Search for the cell housing the specified text and yield its (X, Y) center coordinate. 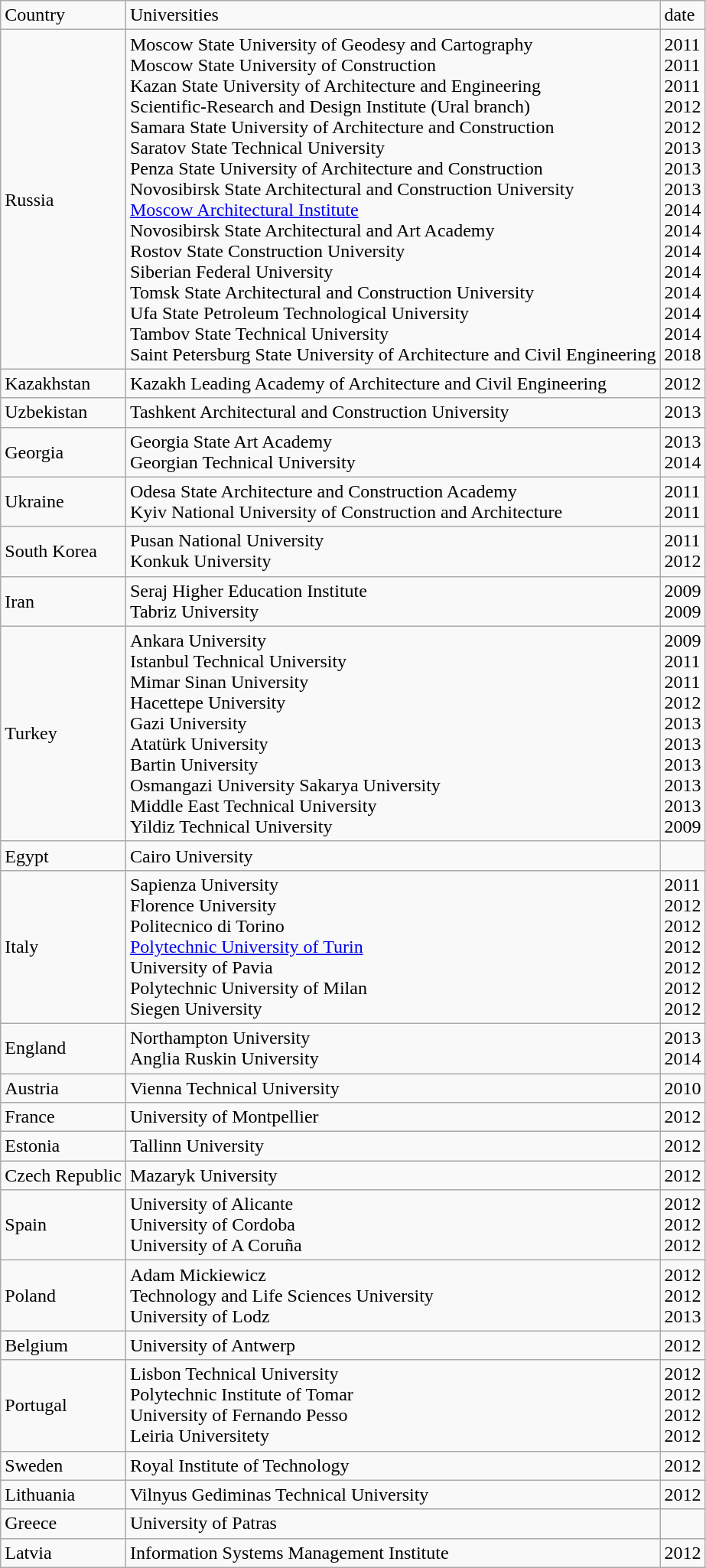
University of AlicanteUniversity of CordobaUniversity of A Coruña (392, 1225)
University of Patras (392, 1524)
Belgium (63, 1345)
Iran (63, 601)
Information Systems Management Institute (392, 1553)
2011201120112012201220132013201320142014201420142014201420142018 (682, 199)
Royal Institute of Technology (392, 1465)
20092009 (682, 601)
date (682, 15)
20112011 (682, 502)
Russia (63, 199)
Egypt (63, 856)
2013 (682, 412)
Kazakh Leading Academy of Architecture and Civil Engineering (392, 383)
Turkey (63, 733)
Estonia (63, 1146)
Spain (63, 1225)
University of Montpellier (392, 1117)
Greece (63, 1524)
Vilnyus Gediminas Technical University (392, 1495)
Georgia (63, 451)
201220122012 (682, 1225)
Poland (63, 1296)
Kazakhstan (63, 383)
Vienna Technical University (392, 1087)
Ukraine (63, 502)
201220122013 (682, 1296)
Tashkent Architectural and Construction University (392, 412)
Pusan National UniversityKonkuk University (392, 551)
Northampton UniversityAnglia Ruskin University (392, 1048)
Mazaryk University (392, 1175)
Lisbon Technical UniversityPolytechnic Institute of TomarUniversity of Fernando PessoLeiria Universitety (392, 1405)
Lithuania (63, 1495)
Adam MickiewiczTechnology and Life Sciences UniversityUniversity of Lodz (392, 1296)
2012201220122012 (682, 1405)
Latvia (63, 1553)
Georgia State Art AcademyGeorgian Technical University (392, 451)
Universities (392, 15)
Portugal (63, 1405)
Italy (63, 947)
Sweden (63, 1465)
Odesa State Architecture and Construction AcademyKyiv National University of Construction and Architecture (392, 502)
England (63, 1048)
Czech Republic (63, 1175)
Tallinn University (392, 1146)
Cairo University (392, 856)
2010 (682, 1087)
South Korea (63, 551)
2011201220122012201220122012 (682, 947)
Austria (63, 1087)
20112012 (682, 551)
Uzbekistan (63, 412)
Seraj Higher Education InstituteTabriz University (392, 601)
Country (63, 15)
2009201120112012201320132013201320132009 (682, 733)
France (63, 1117)
University of Antwerp (392, 1345)
